Locate the cell with the specified text and output its [X, Y] center coordinate. 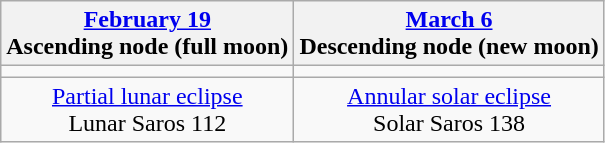
Partial lunar eclipseLunar Saros 112 [148, 110]
February 19Ascending node (full moon) [148, 34]
Annular solar eclipseSolar Saros 138 [449, 110]
March 6Descending node (new moon) [449, 34]
